Output the (X, Y) coordinate of the center of the cell containing the given text.  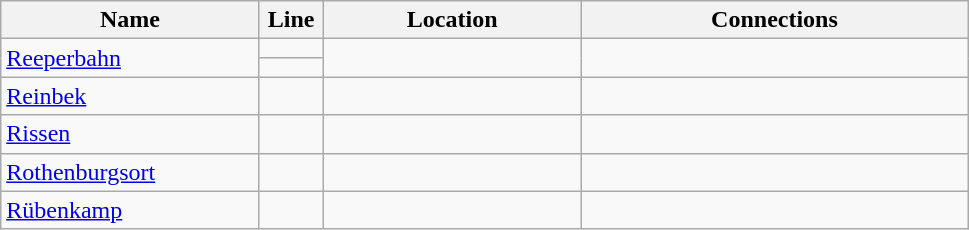
Rübenkamp (130, 210)
Rissen (130, 134)
Connections (774, 20)
Rothenburgsort (130, 172)
Name (130, 20)
Reeperbahn (130, 58)
Location (452, 20)
Line (291, 20)
Reinbek (130, 96)
